Determine the (X, Y) coordinate at the center of the cell enclosing the given text.  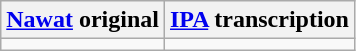
IPA transcription (259, 20)
Nawat original (83, 20)
